Determine the (x, y) coordinate at the center of the cell enclosing the given text.  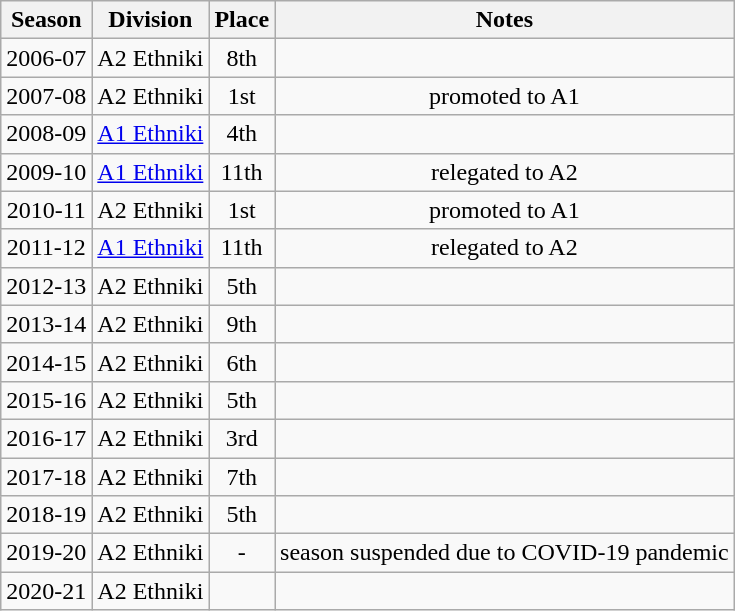
6th (242, 362)
2014-15 (46, 362)
3rd (242, 438)
2018-19 (46, 515)
2020-21 (46, 591)
2015-16 (46, 400)
2009-10 (46, 172)
2007-08 (46, 96)
2013-14 (46, 324)
4th (242, 134)
- (242, 553)
9th (242, 324)
Notes (505, 20)
2016-17 (46, 438)
Place (242, 20)
2019-20 (46, 553)
Season (46, 20)
2010-11 (46, 210)
Division (150, 20)
season suspended due to COVID-19 pandemic (505, 553)
2006-07 (46, 58)
2017-18 (46, 477)
8th (242, 58)
2008-09 (46, 134)
2012-13 (46, 286)
7th (242, 477)
2011-12 (46, 248)
